Scan for the cell matching the given text and deliver its [X, Y] coordinate at center. 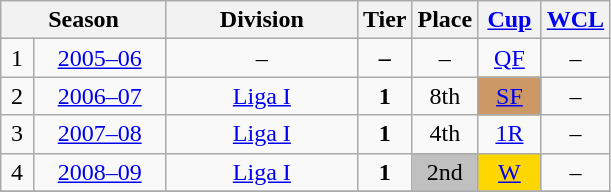
2008–09 [100, 172]
SF [510, 96]
2006–07 [100, 96]
3 [17, 134]
W [510, 172]
2007–08 [100, 134]
2nd [445, 172]
2005–06 [100, 58]
8th [445, 96]
4 [17, 172]
1R [510, 134]
Place [445, 20]
4th [445, 134]
2 [17, 96]
QF [510, 58]
Season [84, 20]
Cup [510, 20]
WCL [575, 20]
Division [262, 20]
Tier [384, 20]
